Identify which cell holds the provided text, then report its [X, Y] central coordinate. 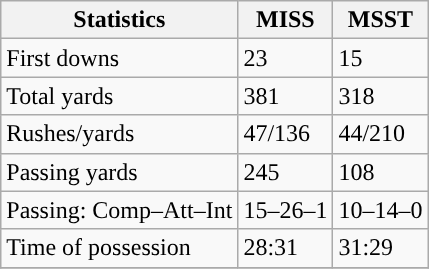
245 [286, 172]
31:29 [380, 248]
23 [286, 58]
28:31 [286, 248]
318 [380, 96]
10–14–0 [380, 210]
44/210 [380, 134]
15–26–1 [286, 210]
Rushes/yards [120, 134]
Passing yards [120, 172]
Total yards [120, 96]
381 [286, 96]
First downs [120, 58]
Passing: Comp–Att–Int [120, 210]
108 [380, 172]
Time of possession [120, 248]
Statistics [120, 20]
47/136 [286, 134]
MISS [286, 20]
15 [380, 58]
MSST [380, 20]
